Determine the (x, y) coordinate at the center of the cell enclosing the given text.  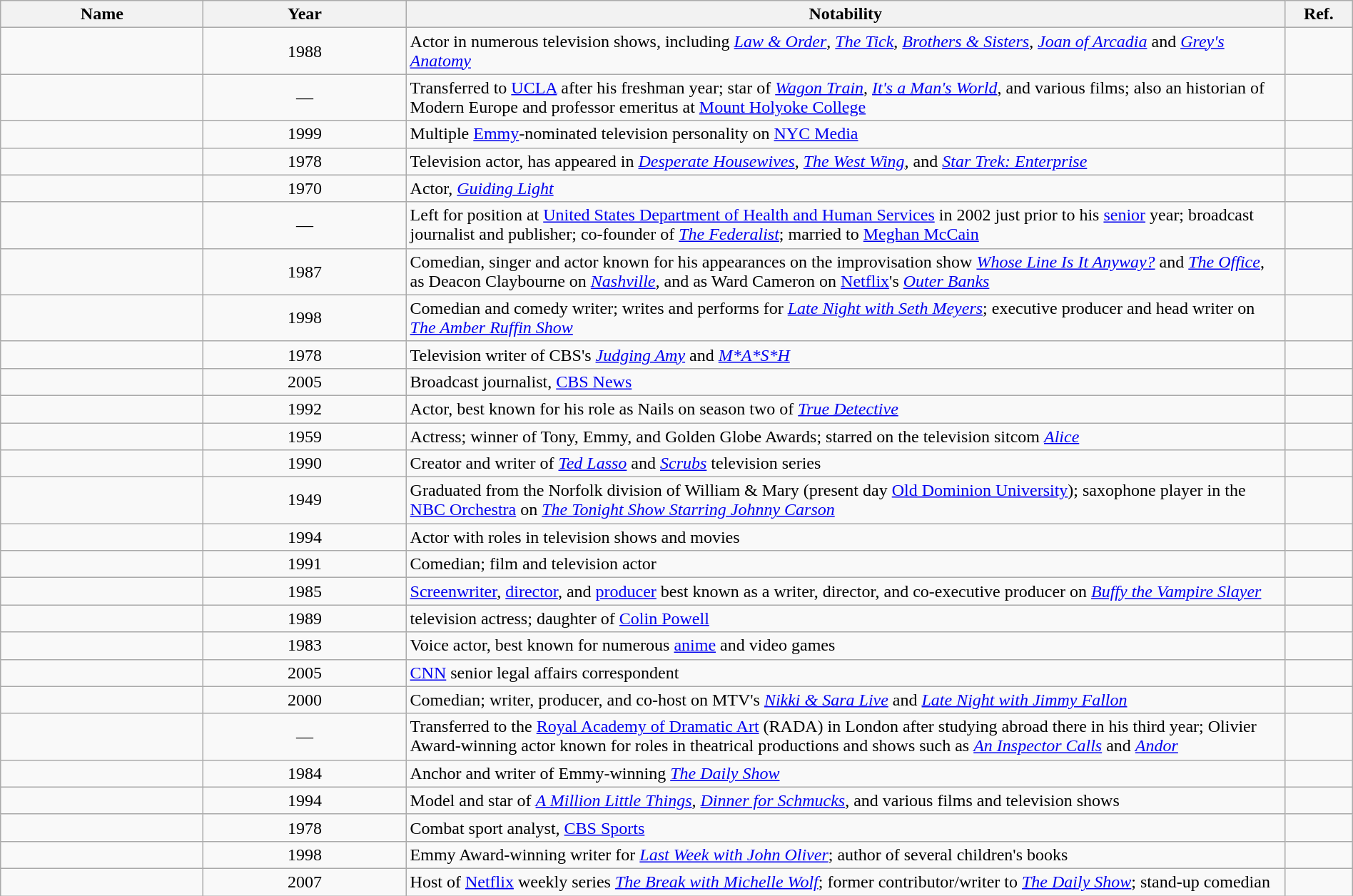
Actor, best known for his role as Nails on season two of True Detective (845, 409)
Comedian and comedy writer; writes and performs for Late Night with Seth Meyers; executive producer and head writer on The Amber Ruffin Show (845, 318)
1983 (305, 646)
Actor with roles in television shows and movies (845, 537)
Name (102, 14)
1991 (305, 564)
1992 (305, 409)
Television actor, has appeared in Desperate Housewives, The West Wing, and Star Trek: Enterprise (845, 161)
Voice actor, best known for numerous anime and video games (845, 646)
Emmy Award-winning writer for Last Week with John Oliver; author of several children's books (845, 855)
2000 (305, 700)
1999 (305, 134)
Actress; winner of Tony, Emmy, and Golden Globe Awards; starred on the television sitcom Alice (845, 436)
Creator and writer of Ted Lasso and Scrubs television series (845, 464)
Multiple Emmy-nominated television personality on NYC Media (845, 134)
1989 (305, 618)
Comedian; film and television actor (845, 564)
Year (305, 14)
2007 (305, 882)
1984 (305, 773)
1990 (305, 464)
Screenwriter, director, and producer best known as a writer, director, and co-executive producer on Buffy the Vampire Slayer (845, 591)
Television writer of CBS's Judging Amy and M*A*S*H (845, 355)
television actress; daughter of Colin Powell (845, 618)
Ref. (1319, 14)
Combat sport analyst, CBS Sports (845, 828)
Comedian; writer, producer, and co-host on MTV's Nikki & Sara Live and Late Night with Jimmy Fallon (845, 700)
CNN senior legal affairs correspondent (845, 673)
1985 (305, 591)
Actor, Guiding Light (845, 188)
1988 (305, 51)
1970 (305, 188)
Actor in numerous television shows, including Law & Order, The Tick, Brothers & Sisters, Joan of Arcadia and Grey's Anatomy (845, 51)
Broadcast journalist, CBS News (845, 382)
Anchor and writer of Emmy-winning The Daily Show (845, 773)
Model and star of A Million Little Things, Dinner for Schmucks, and various films and television shows (845, 800)
Host of Netflix weekly series The Break with Michelle Wolf; former contributor/writer to The Daily Show; stand-up comedian (845, 882)
1949 (305, 501)
1959 (305, 436)
Notability (845, 14)
1987 (305, 271)
